From the cell containing the given text, extract its center point as (X, Y) coordinate. 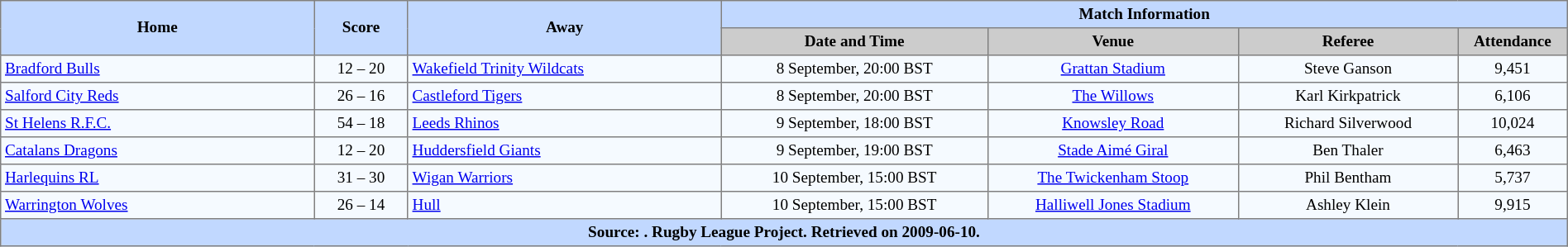
6,106 (1513, 96)
Referee (1348, 41)
Score (361, 28)
Ben Thaler (1348, 150)
Halliwell Jones Stadium (1113, 205)
Steve Ganson (1348, 69)
9,451 (1513, 69)
Harlequins RL (157, 178)
Wigan Warriors (564, 178)
Salford City Reds (157, 96)
26 – 14 (361, 205)
The Twickenham Stoop (1113, 178)
Bradford Bulls (157, 69)
Castleford Tigers (564, 96)
Leeds Rhinos (564, 124)
Warrington Wolves (157, 205)
9,915 (1513, 205)
St Helens R.F.C. (157, 124)
The Willows (1113, 96)
Phil Bentham (1348, 178)
Venue (1113, 41)
Hull (564, 205)
54 – 18 (361, 124)
Source: . Rugby League Project. Retrieved on 2009-06-10. (784, 233)
9 September, 18:00 BST (854, 124)
26 – 16 (361, 96)
Away (564, 28)
5,737 (1513, 178)
9 September, 19:00 BST (854, 150)
Stade Aimé Giral (1113, 150)
Grattan Stadium (1113, 69)
31 – 30 (361, 178)
Wakefield Trinity Wildcats (564, 69)
Home (157, 28)
Catalans Dragons (157, 150)
Huddersfield Giants (564, 150)
10,024 (1513, 124)
Karl Kirkpatrick (1348, 96)
Date and Time (854, 41)
Ashley Klein (1348, 205)
Richard Silverwood (1348, 124)
Match Information (1145, 15)
Knowsley Road (1113, 124)
Attendance (1513, 41)
6,463 (1513, 150)
